Return the [X, Y] coordinate for the center point of the cell that contains the specified text.  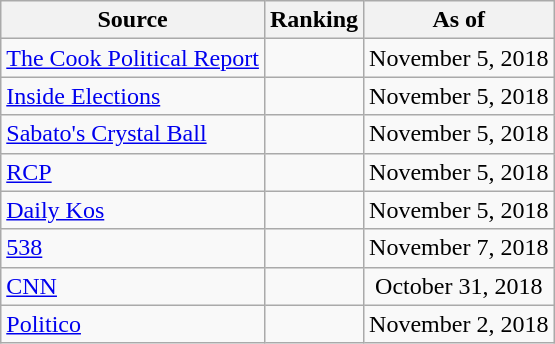
Ranking [314, 20]
Daily Kos [133, 210]
October 31, 2018 [459, 286]
CNN [133, 286]
Inside Elections [133, 96]
November 7, 2018 [459, 248]
538 [133, 248]
Source [133, 20]
RCP [133, 172]
The Cook Political Report [133, 58]
As of [459, 20]
November 2, 2018 [459, 324]
Politico [133, 324]
Sabato's Crystal Ball [133, 134]
